Provide the [x, y] coordinate of the cell's center where the given text is located.  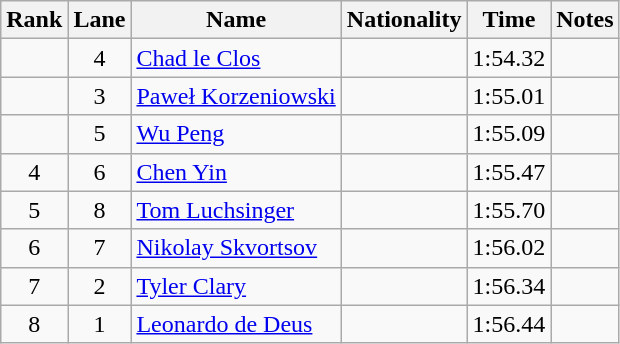
3 [100, 96]
1:55.70 [509, 210]
Lane [100, 20]
Chad le Clos [236, 58]
1:55.09 [509, 134]
Notes [585, 20]
2 [100, 286]
Name [236, 20]
1 [100, 324]
Wu Peng [236, 134]
Time [509, 20]
Tom Luchsinger [236, 210]
1:56.44 [509, 324]
1:55.47 [509, 172]
1:54.32 [509, 58]
1:56.02 [509, 248]
1:56.34 [509, 286]
Chen Yin [236, 172]
Leonardo de Deus [236, 324]
Tyler Clary [236, 286]
Rank [34, 20]
Paweł Korzeniowski [236, 96]
Nationality [404, 20]
1:55.01 [509, 96]
Nikolay Skvortsov [236, 248]
